Identify which cell holds the provided text, then report its [X, Y] central coordinate. 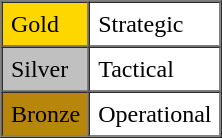
Bronze [46, 114]
Gold [46, 24]
Silver [46, 68]
Tactical [154, 68]
Operational [154, 114]
Strategic [154, 24]
